Return [X, Y] of the center of cell containing provided text 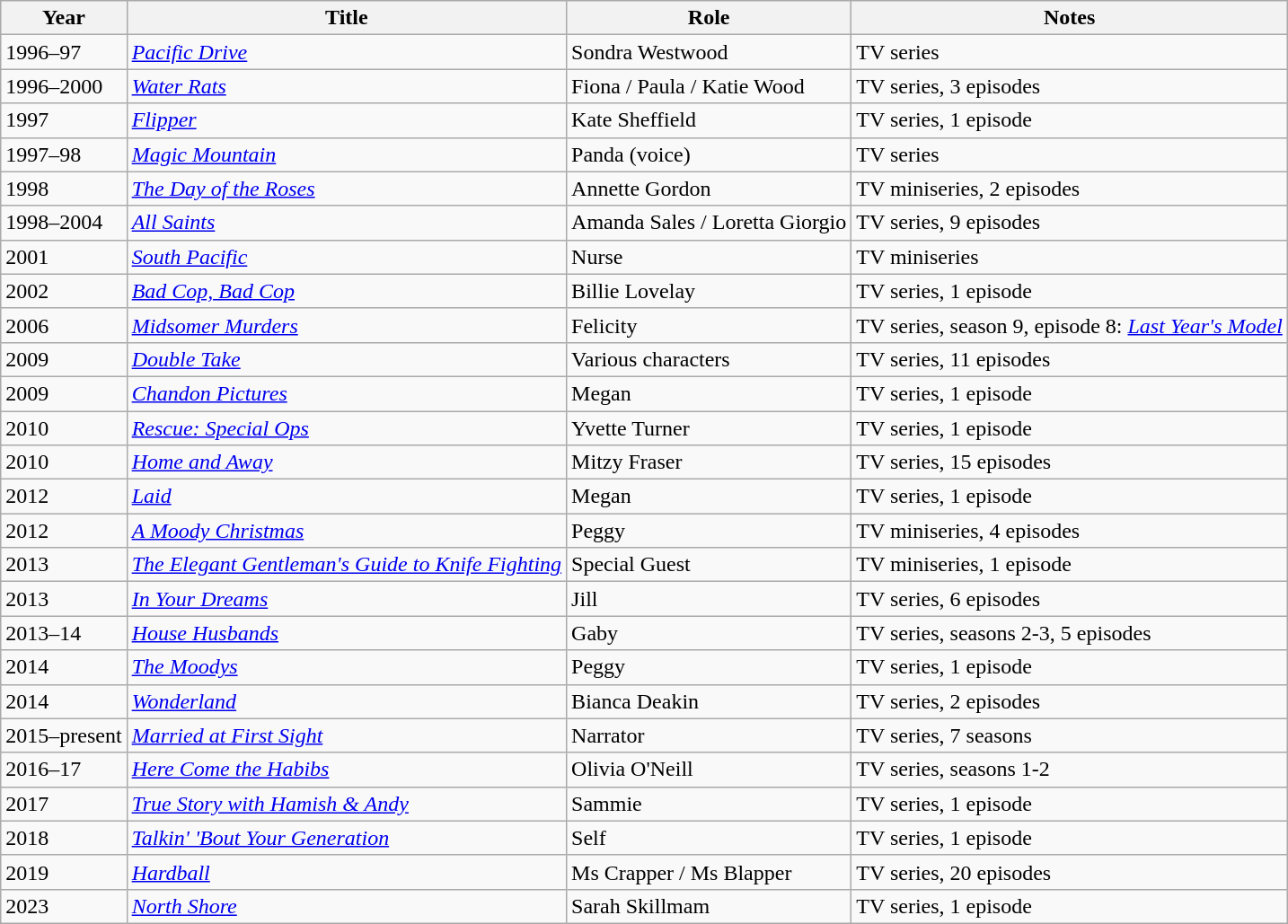
TV series, 15 episodes [1070, 462]
TV miniseries, 1 episode [1070, 565]
2023 [64, 906]
Midsomer Murders [347, 325]
Sammie [710, 804]
In Your Dreams [347, 599]
TV series, 11 episodes [1070, 359]
Here Come the Habibs [347, 770]
1997–98 [64, 154]
2019 [64, 872]
Kate Sheffield [710, 120]
Amanda Sales / Loretta Giorgio [710, 223]
2018 [64, 838]
TV series, 3 episodes [1070, 86]
Felicity [710, 325]
Panda (voice) [710, 154]
1998–2004 [64, 223]
Mitzy Fraser [710, 462]
Sondra Westwood [710, 52]
TV series, seasons 1-2 [1070, 770]
Fiona / Paula / Katie Wood [710, 86]
The Moodys [347, 667]
Nurse [710, 257]
Magic Mountain [347, 154]
1996–2000 [64, 86]
2017 [64, 804]
Title [347, 18]
Yvette Turner [710, 428]
Hardball [347, 872]
Role [710, 18]
TV miniseries, 4 episodes [1070, 531]
2006 [64, 325]
1998 [64, 189]
2016–17 [64, 770]
1997 [64, 120]
All Saints [347, 223]
North Shore [347, 906]
Double Take [347, 359]
TV series, 2 episodes [1070, 701]
TV series, 7 seasons [1070, 735]
TV series, season 9, episode 8: Last Year's Model [1070, 325]
Special Guest [710, 565]
Narrator [710, 735]
Year [64, 18]
TV series, 20 episodes [1070, 872]
Gaby [710, 633]
Wonderland [347, 701]
Bianca Deakin [710, 701]
TV series, 9 episodes [1070, 223]
1996–97 [64, 52]
2001 [64, 257]
Billie Lovelay [710, 291]
TV miniseries, 2 episodes [1070, 189]
Sarah Skillmam [710, 906]
Home and Away [347, 462]
Olivia O'Neill [710, 770]
House Husbands [347, 633]
TV miniseries [1070, 257]
2015–present [64, 735]
2013–14 [64, 633]
Laid [347, 497]
2002 [64, 291]
Notes [1070, 18]
Bad Cop, Bad Cop [347, 291]
Various characters [710, 359]
The Elegant Gentleman's Guide to Knife Fighting [347, 565]
Annette Gordon [710, 189]
Water Rats [347, 86]
Married at First Sight [347, 735]
Pacific Drive [347, 52]
TV series, 6 episodes [1070, 599]
Chandon Pictures [347, 393]
A Moody Christmas [347, 531]
Ms Crapper / Ms Blapper [710, 872]
South Pacific [347, 257]
Jill [710, 599]
Self [710, 838]
The Day of the Roses [347, 189]
Talkin' 'Bout Your Generation [347, 838]
TV series, seasons 2-3, 5 episodes [1070, 633]
Flipper [347, 120]
Rescue: Special Ops [347, 428]
True Story with Hamish & Andy [347, 804]
